Scan for the cell matching the given text and deliver its (X, Y) coordinate at center. 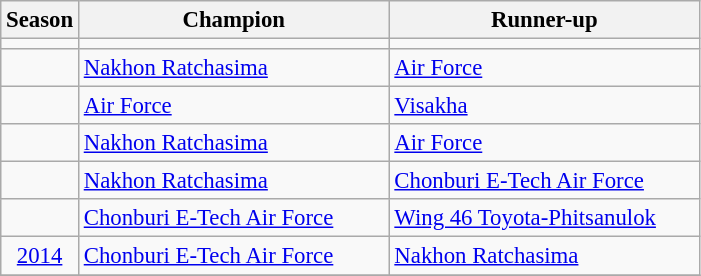
2014 (40, 256)
Runner-up (544, 20)
Wing 46 Toyota-Phitsanulok (544, 219)
Champion (234, 20)
Visakha (544, 106)
Season (40, 20)
